Search for the cell housing the specified text and yield its (x, y) center coordinate. 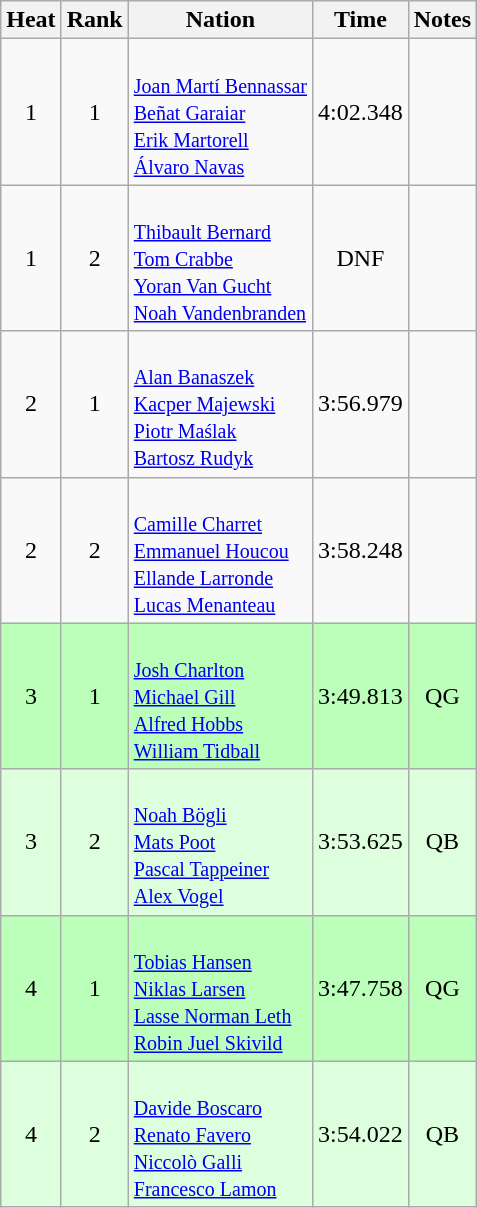
Tobias HansenNiklas LarsenLasse Norman LethRobin Juel Skivild (220, 988)
3:49.813 (361, 696)
Thibault BernardTom CrabbeYoran Van GuchtNoah Vandenbranden (220, 258)
Rank (94, 20)
Camille CharretEmmanuel HoucouEllande LarrondeLucas Menanteau (220, 550)
Josh CharltonMichael GillAlfred HobbsWilliam Tidball (220, 696)
3:47.758 (361, 988)
Heat (31, 20)
3:53.625 (361, 842)
3:56.979 (361, 404)
Alan BanaszekKacper MajewskiPiotr MaślakBartosz Rudyk (220, 404)
Time (361, 20)
3:58.248 (361, 550)
Davide BoscaroRenato FaveroNiccolò GalliFrancesco Lamon (220, 1134)
Joan Martí BennassarBeñat GaraiarErik MartorellÁlvaro Navas (220, 112)
DNF (361, 258)
3:54.022 (361, 1134)
Nation (220, 20)
Noah BögliMats PootPascal TappeinerAlex Vogel (220, 842)
4:02.348 (361, 112)
Notes (442, 20)
